Locate the cell with the specified text and output its [x, y] center coordinate. 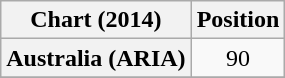
90 [238, 58]
Position [238, 20]
Chart (2014) [96, 20]
Australia (ARIA) [96, 58]
